Search for the cell housing the specified text and yield its (X, Y) center coordinate. 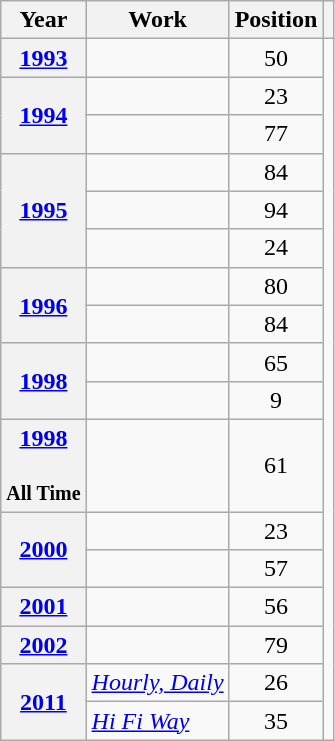
56 (276, 607)
26 (276, 683)
1998 (44, 381)
9 (276, 400)
77 (276, 134)
2001 (44, 607)
1995 (44, 210)
Work (158, 20)
57 (276, 569)
1998All Time (44, 465)
94 (276, 210)
80 (276, 286)
1994 (44, 115)
35 (276, 721)
50 (276, 58)
61 (276, 465)
Hourly, Daily (158, 683)
79 (276, 645)
2000 (44, 550)
65 (276, 362)
24 (276, 248)
Position (276, 20)
Hi Fi Way (158, 721)
2002 (44, 645)
Year (44, 20)
1996 (44, 305)
1993 (44, 58)
2011 (44, 702)
